Detect which cell encompasses the target text, then output its [X, Y] center coordinate. 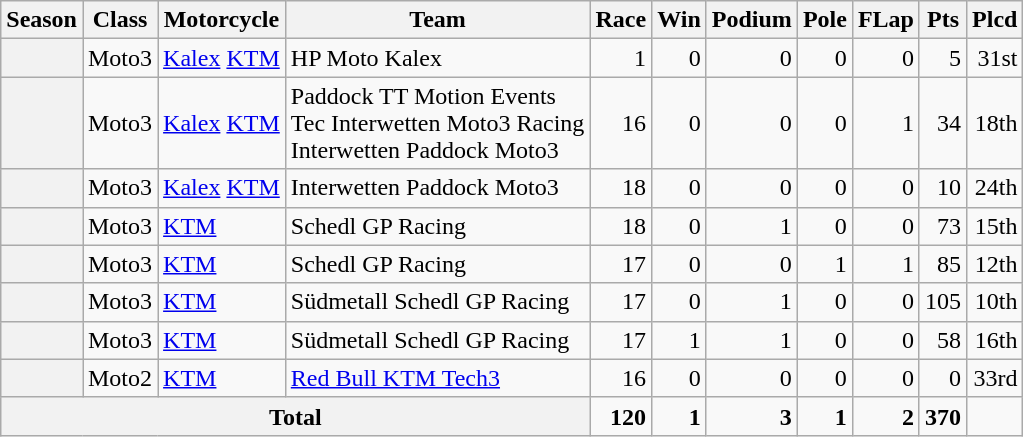
120 [621, 416]
Class [120, 20]
24th [995, 188]
85 [942, 264]
34 [942, 123]
Team [438, 20]
Motorcycle [222, 20]
2 [886, 416]
Win [680, 20]
Podium [752, 20]
18th [995, 123]
33rd [995, 378]
Red Bull KTM Tech3 [438, 378]
Paddock TT Motion EventsTec Interwetten Moto3 RacingInterwetten Paddock Moto3 [438, 123]
Pole [824, 20]
10 [942, 188]
31st [995, 58]
15th [995, 226]
Total [296, 416]
16th [995, 340]
5 [942, 58]
58 [942, 340]
Plcd [995, 20]
12th [995, 264]
105 [942, 302]
370 [942, 416]
Season [42, 20]
Interwetten Paddock Moto3 [438, 188]
73 [942, 226]
3 [752, 416]
FLap [886, 20]
Race [621, 20]
Moto2 [120, 378]
Pts [942, 20]
HP Moto Kalex [438, 58]
10th [995, 302]
